Provide the [x, y] coordinate of the cell's center where the given text is located.  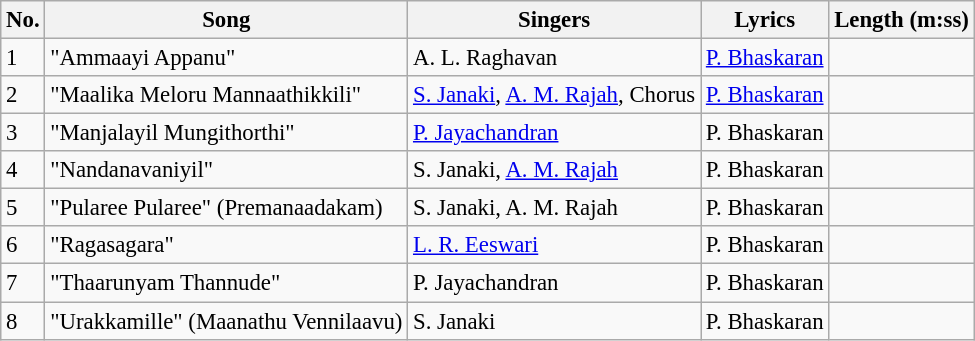
"Urakkamille" (Maanathu Vennilaavu) [226, 321]
4 [23, 170]
A. L. Raghavan [554, 58]
Song [226, 20]
7 [23, 283]
8 [23, 321]
"Thaarunyam Thannude" [226, 283]
5 [23, 208]
"Ragasagara" [226, 245]
"Ammaayi Appanu" [226, 58]
S. Janaki, A. M. Rajah, Chorus [554, 95]
Singers [554, 20]
6 [23, 245]
"Manjalayil Mungithorthi" [226, 133]
"Nandanavaniyil" [226, 170]
"Pularee Pularee" (Premanaadakam) [226, 208]
Length (m:ss) [902, 20]
Lyrics [765, 20]
2 [23, 95]
3 [23, 133]
1 [23, 58]
No. [23, 20]
"Maalika Meloru Mannaathikkili" [226, 95]
S. Janaki [554, 321]
L. R. Eeswari [554, 245]
